Identify which cell holds the provided text, then report its (x, y) central coordinate. 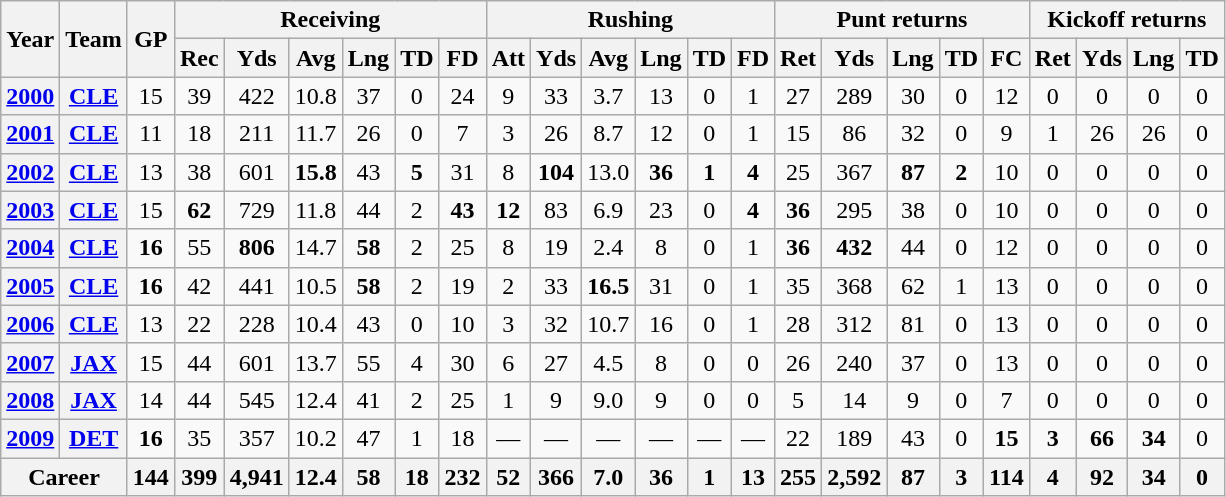
Rushing (630, 20)
10.4 (316, 324)
729 (256, 210)
2008 (30, 400)
357 (256, 438)
10.8 (316, 96)
39 (199, 96)
16.5 (608, 286)
Punt returns (902, 20)
92 (1102, 477)
2000 (30, 96)
367 (854, 172)
2007 (30, 362)
24 (462, 96)
Team (94, 39)
2001 (30, 134)
6 (508, 362)
7.0 (608, 477)
14.7 (316, 248)
432 (854, 248)
806 (256, 248)
422 (256, 96)
240 (854, 362)
47 (368, 438)
Kickoff returns (1126, 20)
10.7 (608, 324)
13.7 (316, 362)
6.9 (608, 210)
312 (854, 324)
Year (30, 39)
11.7 (316, 134)
2002 (30, 172)
399 (199, 477)
10.5 (316, 286)
FC (1007, 58)
441 (256, 286)
228 (256, 324)
2,592 (854, 477)
15.8 (316, 172)
2.4 (608, 248)
189 (854, 438)
52 (508, 477)
13.0 (608, 172)
144 (150, 477)
42 (199, 286)
3.7 (608, 96)
11 (150, 134)
Rec (199, 58)
104 (556, 172)
4,941 (256, 477)
545 (256, 400)
8.7 (608, 134)
GP (150, 39)
86 (854, 134)
DET (94, 438)
9.0 (608, 400)
114 (1007, 477)
295 (854, 210)
81 (913, 324)
23 (661, 210)
211 (256, 134)
2005 (30, 286)
Career (64, 477)
4.5 (608, 362)
289 (854, 96)
232 (462, 477)
Att (508, 58)
2009 (30, 438)
Receiving (330, 20)
11.8 (316, 210)
2003 (30, 210)
368 (854, 286)
83 (556, 210)
366 (556, 477)
255 (798, 477)
66 (1102, 438)
28 (798, 324)
10.2 (316, 438)
41 (368, 400)
2004 (30, 248)
2006 (30, 324)
